Pinpoint the cell where the given text exists, returning its [x, y] midpoint coordinate. 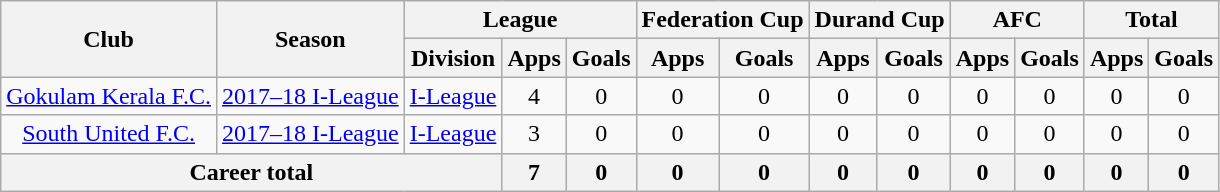
Gokulam Kerala F.C. [109, 96]
Federation Cup [722, 20]
Career total [252, 172]
Division [453, 58]
League [520, 20]
7 [534, 172]
South United F.C. [109, 134]
Total [1151, 20]
Durand Cup [880, 20]
4 [534, 96]
3 [534, 134]
Club [109, 39]
AFC [1017, 20]
Season [311, 39]
